Scan for the cell matching the given text and deliver its [X, Y] coordinate at center. 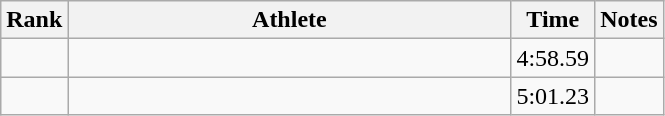
Rank [34, 20]
4:58.59 [553, 58]
5:01.23 [553, 96]
Notes [629, 20]
Time [553, 20]
Athlete [290, 20]
